Detect which cell encompasses the target text, then output its (X, Y) center coordinate. 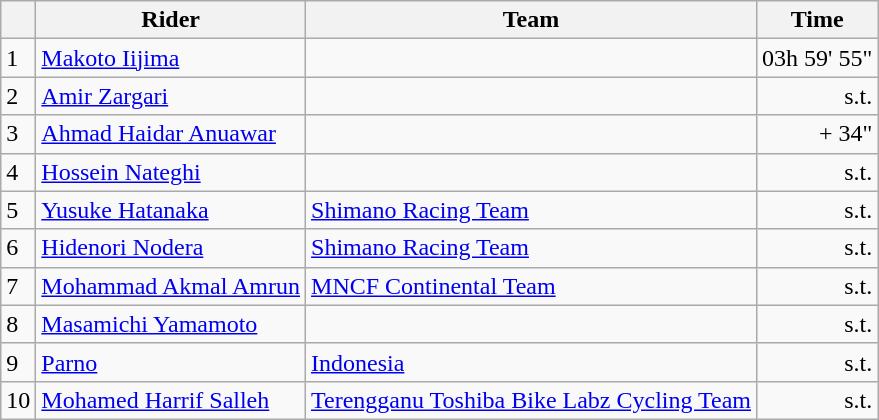
Mohamed Harrif Salleh (171, 400)
6 (18, 248)
7 (18, 286)
Indonesia (532, 362)
MNCF Continental Team (532, 286)
Masamichi Yamamoto (171, 324)
03h 59' 55" (818, 58)
Ahmad Haidar Anuawar (171, 134)
1 (18, 58)
Amir Zargari (171, 96)
9 (18, 362)
Makoto Iijima (171, 58)
Parno (171, 362)
Terengganu Toshiba Bike Labz Cycling Team (532, 400)
Yusuke Hatanaka (171, 210)
Hidenori Nodera (171, 248)
8 (18, 324)
Rider (171, 20)
Time (818, 20)
Mohammad Akmal Amrun (171, 286)
10 (18, 400)
5 (18, 210)
+ 34" (818, 134)
4 (18, 172)
3 (18, 134)
2 (18, 96)
Hossein Nateghi (171, 172)
Team (532, 20)
